Provide the (x, y) coordinate of the cell's center where the given text is located.  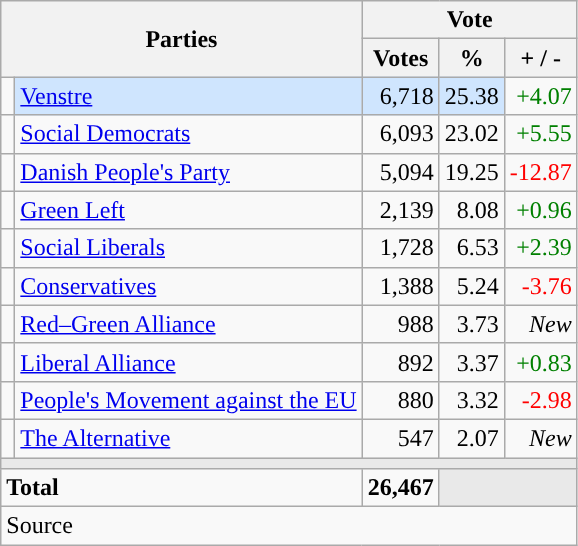
23.02 (472, 134)
Social Liberals (188, 248)
5.24 (472, 286)
6.53 (472, 248)
2.07 (472, 438)
988 (400, 324)
The Alternative (188, 438)
19.25 (472, 172)
25.38 (472, 96)
-2.98 (540, 400)
3.32 (472, 400)
Danish People's Party (188, 172)
Source (290, 526)
Votes (400, 58)
26,467 (400, 488)
Red–Green Alliance (188, 324)
-3.76 (540, 286)
547 (400, 438)
+4.07 (540, 96)
1,728 (400, 248)
+5.55 (540, 134)
3.37 (472, 362)
Social Democrats (188, 134)
-12.87 (540, 172)
Conservatives (188, 286)
% (472, 58)
1,388 (400, 286)
892 (400, 362)
6,718 (400, 96)
2,139 (400, 210)
Total (182, 488)
+ / - (540, 58)
Vote (470, 20)
3.73 (472, 324)
+0.96 (540, 210)
880 (400, 400)
+2.39 (540, 248)
Green Left (188, 210)
People's Movement against the EU (188, 400)
5,094 (400, 172)
Parties (182, 39)
Liberal Alliance (188, 362)
6,093 (400, 134)
+0.83 (540, 362)
8.08 (472, 210)
Venstre (188, 96)
